Provide the [x, y] coordinate of the cell's center where the given text is located.  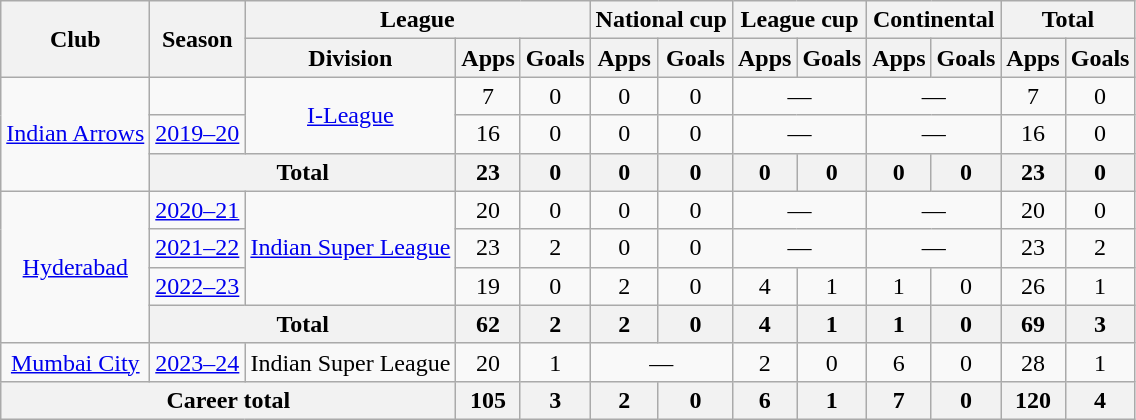
Career total [228, 400]
105 [488, 400]
2020–21 [198, 210]
Indian Arrows [76, 134]
League [418, 20]
2022–23 [198, 286]
62 [488, 324]
26 [1033, 286]
Season [198, 39]
28 [1033, 362]
Mumbai City [76, 362]
Division [350, 58]
I-League [350, 115]
League cup [799, 20]
2021–22 [198, 248]
19 [488, 286]
Hyderabad [76, 267]
Continental [934, 20]
National cup [661, 20]
Club [76, 39]
2023–24 [198, 362]
120 [1033, 400]
2019–20 [198, 134]
69 [1033, 324]
